Output the (X, Y) coordinate of the center of the cell containing the given text.  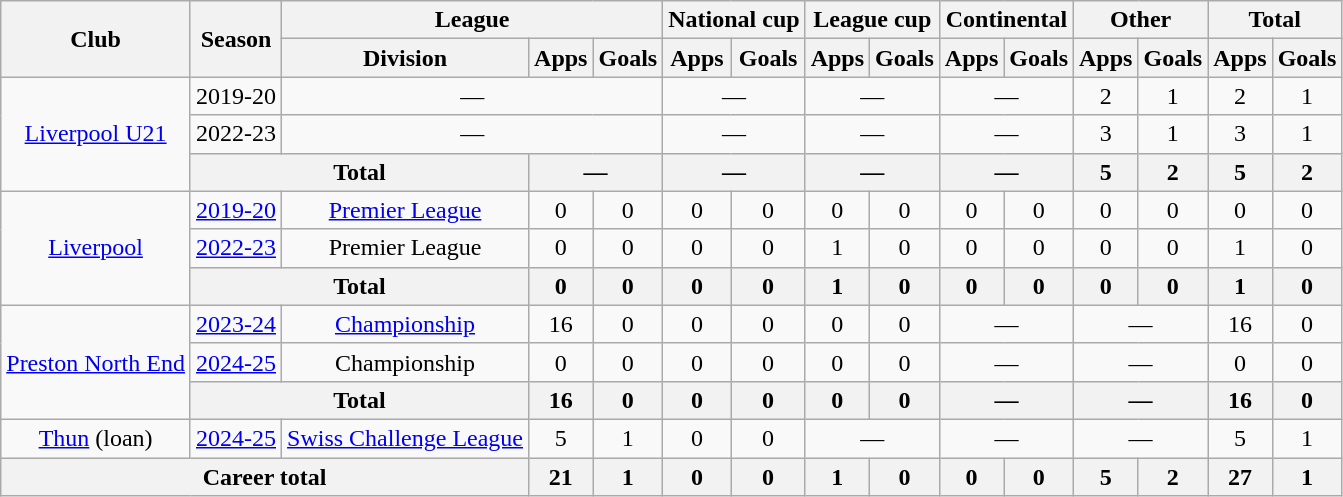
Continental (1006, 20)
Preston North End (96, 362)
Thun (loan) (96, 438)
League (472, 20)
League cup (872, 20)
Other (1141, 20)
Career total (265, 477)
Liverpool (96, 248)
Division (406, 58)
2023-24 (236, 324)
National cup (734, 20)
Liverpool U21 (96, 134)
Season (236, 39)
27 (1240, 477)
Swiss Challenge League (406, 438)
21 (561, 477)
Club (96, 39)
